From the cell containing the given text, extract its center point as (X, Y) coordinate. 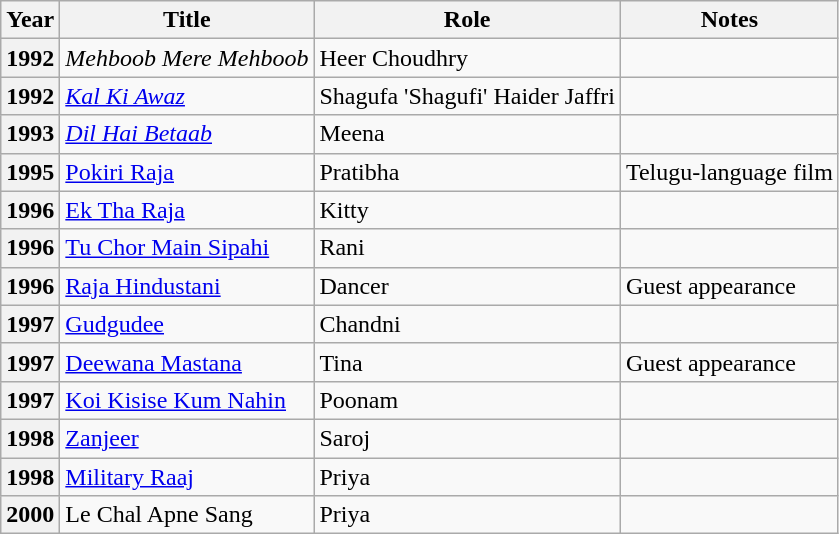
Gudgudee (187, 324)
Dancer (468, 286)
Pratibha (468, 172)
Pokiri Raja (187, 172)
Raja Hindustani (187, 286)
Deewana Mastana (187, 362)
Zanjeer (187, 438)
Meena (468, 134)
Shagufa 'Shagufi' Haider Jaffri (468, 96)
Poonam (468, 400)
Kitty (468, 210)
Saroj (468, 438)
Title (187, 20)
Ek Tha Raja (187, 210)
Tina (468, 362)
Military Raaj (187, 477)
Rani (468, 248)
Mehboob Mere Mehboob (187, 58)
2000 (30, 515)
1993 (30, 134)
Tu Chor Main Sipahi (187, 248)
Kal Ki Awaz (187, 96)
Chandni (468, 324)
Notes (729, 20)
1995 (30, 172)
Year (30, 20)
Telugu-language film (729, 172)
Role (468, 20)
Le Chal Apne Sang (187, 515)
Koi Kisise Kum Nahin (187, 400)
Dil Hai Betaab (187, 134)
Heer Choudhry (468, 58)
